Locate the cell with the specified text and output its (X, Y) center coordinate. 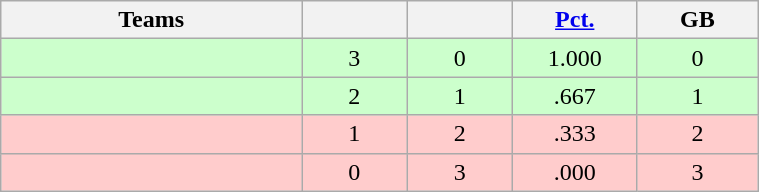
Pct. (574, 20)
1.000 (574, 58)
.000 (574, 172)
Teams (152, 20)
GB (697, 20)
.667 (574, 96)
.333 (574, 134)
